Extract the [X, Y] coordinate from the center of the cell holding the provided text.  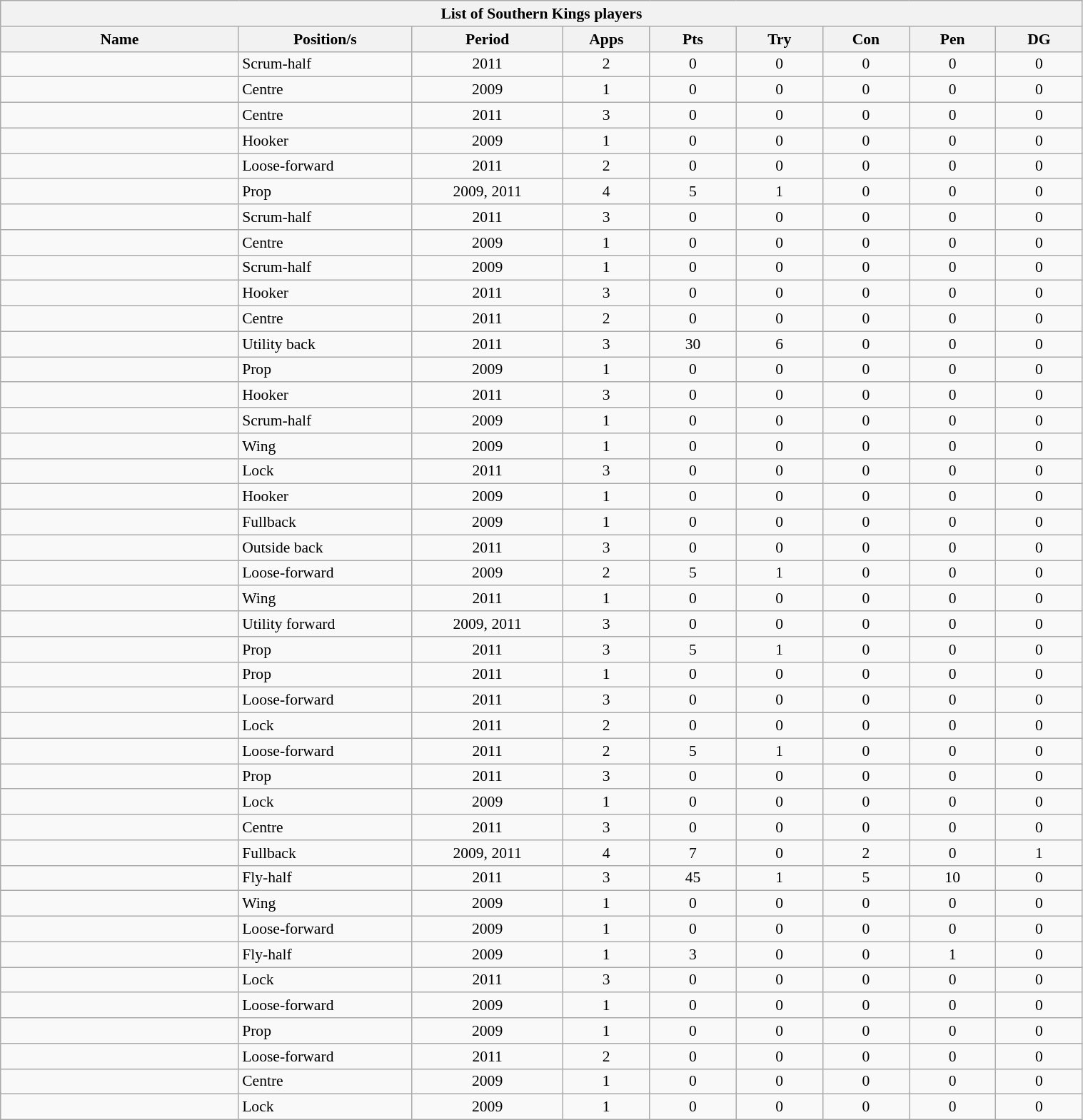
Utility forward [325, 624]
Outside back [325, 548]
Pts [692, 39]
Try [780, 39]
Pen [952, 39]
Period [488, 39]
Con [865, 39]
30 [692, 344]
Apps [607, 39]
Utility back [325, 344]
Name [120, 39]
45 [692, 878]
10 [952, 878]
6 [780, 344]
List of Southern Kings players [541, 14]
7 [692, 853]
DG [1039, 39]
Position/s [325, 39]
